Extract the [x, y] coordinate from the center of the cell holding the provided text.  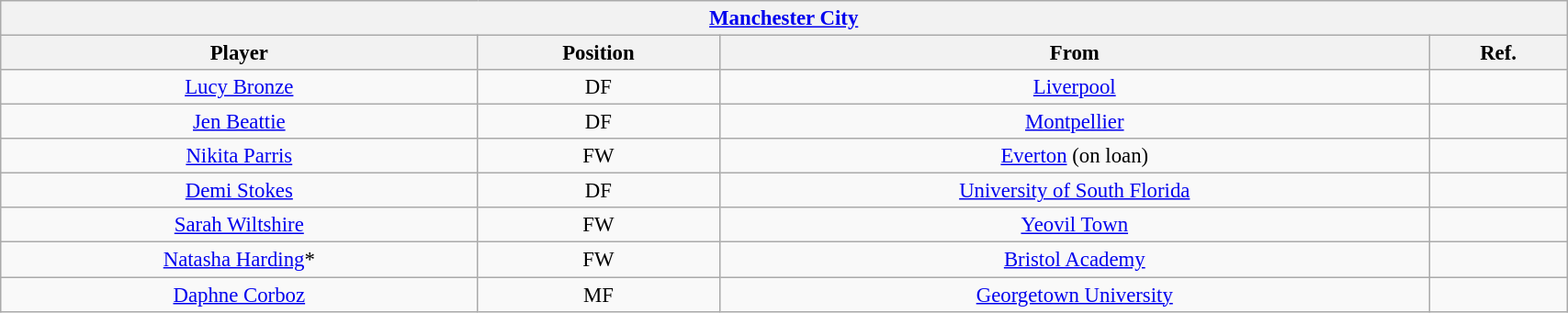
Nikita Parris [239, 156]
Ref. [1499, 53]
Daphne Corboz [239, 295]
Demi Stokes [239, 191]
Jen Beattie [239, 122]
Manchester City [784, 18]
Liverpool [1075, 87]
Natasha Harding* [239, 260]
Yeovil Town [1075, 225]
University of South Florida [1075, 191]
Position [599, 53]
Georgetown University [1075, 295]
Everton (on loan) [1075, 156]
Sarah Wiltshire [239, 225]
From [1075, 53]
MF [599, 295]
Montpellier [1075, 122]
Bristol Academy [1075, 260]
Player [239, 53]
Lucy Bronze [239, 87]
